Find where the given text appears and provide that cell's center as (X, Y) coordinate. 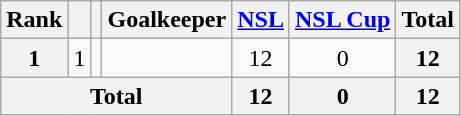
NSL (261, 20)
NSL Cup (342, 20)
Rank (34, 20)
Goalkeeper (167, 20)
